Identify which cell holds the provided text, then report its [X, Y] central coordinate. 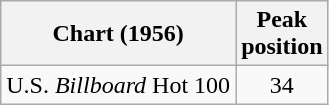
U.S. Billboard Hot 100 [118, 85]
Peakposition [282, 34]
34 [282, 85]
Chart (1956) [118, 34]
